Detect which cell encompasses the target text, then output its (x, y) center coordinate. 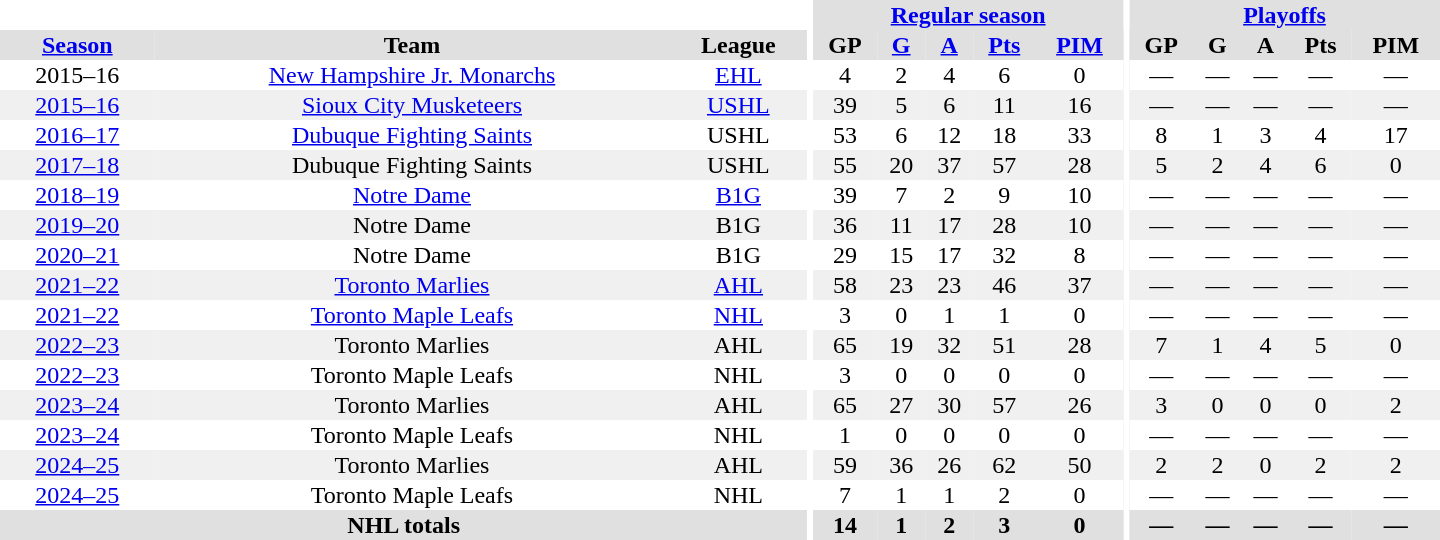
19 (901, 345)
20 (901, 165)
2016–17 (78, 135)
15 (901, 255)
50 (1079, 465)
2017–18 (78, 165)
League (738, 45)
EHL (738, 75)
2020–21 (78, 255)
55 (846, 165)
14 (846, 525)
16 (1079, 105)
59 (846, 465)
9 (1004, 195)
27 (901, 405)
Regular season (968, 15)
New Hampshire Jr. Monarchs (412, 75)
51 (1004, 345)
58 (846, 285)
46 (1004, 285)
2019–20 (78, 225)
Playoffs (1284, 15)
30 (949, 405)
29 (846, 255)
NHL totals (404, 525)
62 (1004, 465)
Season (78, 45)
2018–19 (78, 195)
Sioux City Musketeers (412, 105)
12 (949, 135)
Team (412, 45)
33 (1079, 135)
53 (846, 135)
18 (1004, 135)
